Identify which cell holds the provided text, then report its [X, Y] central coordinate. 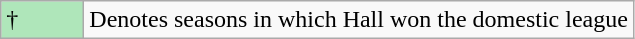
† [42, 20]
Denotes seasons in which Hall won the domestic league [359, 20]
